Capture the cell that displays the provided text and extract its (X, Y) central coordinate. 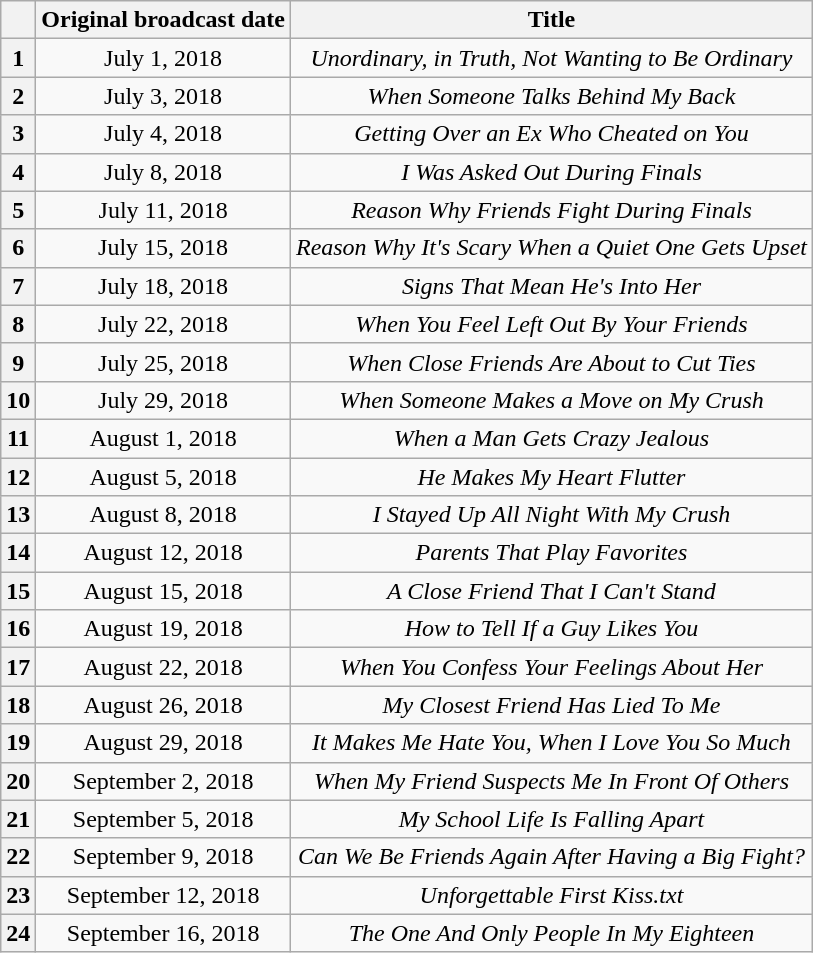
15 (18, 591)
19 (18, 743)
14 (18, 553)
Can We Be Friends Again After Having a Big Fight? (551, 857)
July 25, 2018 (164, 362)
When You Feel Left Out By Your Friends (551, 324)
September 12, 2018 (164, 895)
12 (18, 477)
21 (18, 819)
Reason Why Friends Fight During Finals (551, 210)
22 (18, 857)
The One And Only People In My Eighteen (551, 933)
18 (18, 705)
July 1, 2018 (164, 58)
Signs That Mean He's Into Her (551, 286)
July 4, 2018 (164, 134)
July 18, 2018 (164, 286)
August 15, 2018 (164, 591)
July 22, 2018 (164, 324)
August 22, 2018 (164, 667)
8 (18, 324)
6 (18, 248)
When Close Friends Are About to Cut Ties (551, 362)
5 (18, 210)
July 8, 2018 (164, 172)
September 2, 2018 (164, 781)
Unforgettable First Kiss.txt (551, 895)
September 16, 2018 (164, 933)
When My Friend Suspects Me In Front Of Others (551, 781)
16 (18, 629)
August 8, 2018 (164, 515)
1 (18, 58)
4 (18, 172)
When Someone Talks Behind My Back (551, 96)
24 (18, 933)
9 (18, 362)
Reason Why It's Scary When a Quiet One Gets Upset (551, 248)
September 9, 2018 (164, 857)
17 (18, 667)
How to Tell If a Guy Likes You (551, 629)
July 29, 2018 (164, 400)
August 26, 2018 (164, 705)
My Closest Friend Has Lied To Me (551, 705)
I Was Asked Out During Finals (551, 172)
A Close Friend That I Can't Stand (551, 591)
September 5, 2018 (164, 819)
July 15, 2018 (164, 248)
10 (18, 400)
August 12, 2018 (164, 553)
11 (18, 438)
It Makes Me Hate You, When I Love You So Much (551, 743)
July 11, 2018 (164, 210)
20 (18, 781)
August 1, 2018 (164, 438)
I Stayed Up All Night With My Crush (551, 515)
Unordinary, in Truth, Not Wanting to Be Ordinary (551, 58)
When a Man Gets Crazy Jealous (551, 438)
Parents That Play Favorites (551, 553)
August 5, 2018 (164, 477)
When You Confess Your Feelings About Her (551, 667)
7 (18, 286)
August 19, 2018 (164, 629)
13 (18, 515)
Getting Over an Ex Who Cheated on You (551, 134)
Original broadcast date (164, 20)
July 3, 2018 (164, 96)
3 (18, 134)
August 29, 2018 (164, 743)
My School Life Is Falling Apart (551, 819)
Title (551, 20)
When Someone Makes a Move on My Crush (551, 400)
23 (18, 895)
2 (18, 96)
He Makes My Heart Flutter (551, 477)
